For the text-containing cell, return its midpoint in (X, Y) coordinate format. 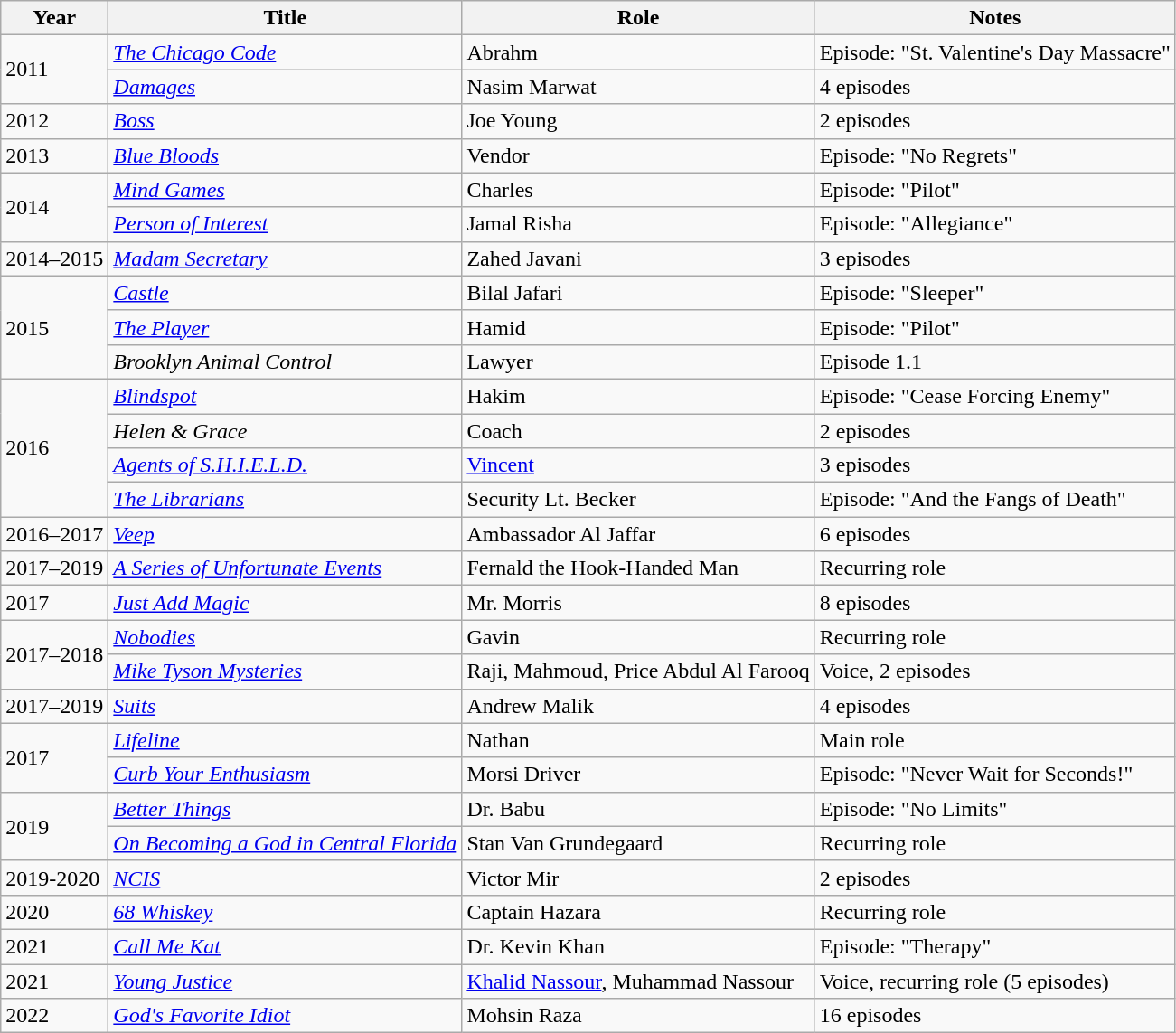
2013 (54, 155)
Episode: "No Regrets" (994, 155)
Veep (286, 534)
Abrahm (638, 52)
Episode 1.1 (994, 362)
Voice, recurring role (5 episodes) (994, 981)
2015 (54, 327)
Episode: "Allegiance" (994, 224)
Curb Your Enthusiasm (286, 775)
A Series of Unfortunate Events (286, 568)
Andrew Malik (638, 706)
Episode: "No Limits" (994, 809)
Main role (994, 740)
Khalid Nassour, Muhammad Nassour (638, 981)
Lifeline (286, 740)
Captain Hazara (638, 912)
Agents of S.H.I.E.L.D. (286, 465)
2014 (54, 207)
Castle (286, 293)
The Chicago Code (286, 52)
Role (638, 18)
2016–2017 (54, 534)
16 episodes (994, 1016)
Episode: "And the Fangs of Death" (994, 500)
Dr. Babu (638, 809)
Raji, Mahmoud, Price Abdul Al Farooq (638, 671)
Better Things (286, 809)
Gavin (638, 637)
Call Me Kat (286, 946)
2022 (54, 1016)
Joe Young (638, 121)
Victor Mir (638, 878)
Vincent (638, 465)
Suits (286, 706)
Episode: "Sleeper" (994, 293)
68 Whiskey (286, 912)
Lawyer (638, 362)
Episode: "Cease Forcing Enemy" (994, 396)
2017–2018 (54, 654)
Jamal Risha (638, 224)
Mohsin Raza (638, 1016)
Nobodies (286, 637)
Person of Interest (286, 224)
2012 (54, 121)
Just Add Magic (286, 603)
Episode: "Therapy" (994, 946)
Stan Van Grundegaard (638, 843)
Ambassador Al Jaffar (638, 534)
Fernald the Hook-Handed Man (638, 568)
2019 (54, 826)
Blue Bloods (286, 155)
Security Lt. Becker (638, 500)
The Librarians (286, 500)
Notes (994, 18)
On Becoming a God in Central Florida (286, 843)
God's Favorite Idiot (286, 1016)
6 episodes (994, 534)
Boss (286, 121)
Episode: "Never Wait for Seconds!" (994, 775)
Year (54, 18)
Voice, 2 episodes (994, 671)
Vendor (638, 155)
The Player (286, 327)
NCIS (286, 878)
Nasim Marwat (638, 87)
Mr. Morris (638, 603)
2014–2015 (54, 258)
Nathan (638, 740)
Hamid (638, 327)
2011 (54, 70)
Blindspot (286, 396)
Zahed Javani (638, 258)
Title (286, 18)
Bilal Jafari (638, 293)
Madam Secretary (286, 258)
Dr. Kevin Khan (638, 946)
2019-2020 (54, 878)
Mind Games (286, 190)
Charles (638, 190)
2016 (54, 447)
Morsi Driver (638, 775)
Young Justice (286, 981)
8 episodes (994, 603)
2020 (54, 912)
Coach (638, 431)
Episode: "St. Valentine's Day Massacre" (994, 52)
Damages (286, 87)
Helen & Grace (286, 431)
Brooklyn Animal Control (286, 362)
Mike Tyson Mysteries (286, 671)
Hakim (638, 396)
